Locate the cell with the specified text and output its [x, y] center coordinate. 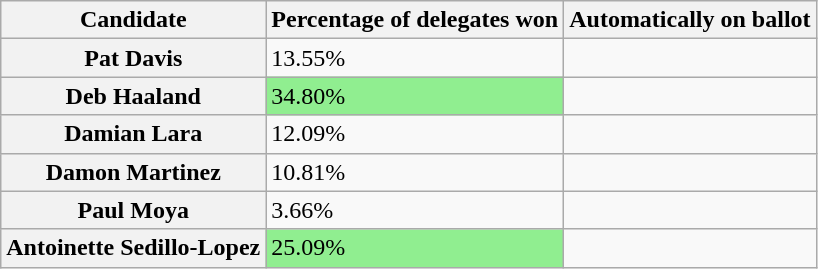
Candidate [134, 20]
34.80% [415, 96]
Automatically on ballot [690, 20]
Deb Haaland [134, 96]
13.55% [415, 58]
Pat Davis [134, 58]
12.09% [415, 134]
3.66% [415, 210]
Antoinette Sedillo-Lopez [134, 248]
25.09% [415, 248]
Damian Lara [134, 134]
10.81% [415, 172]
Paul Moya [134, 210]
Damon Martinez [134, 172]
Percentage of delegates won [415, 20]
